Extract the [X, Y] coordinate from the center of the cell holding the provided text.  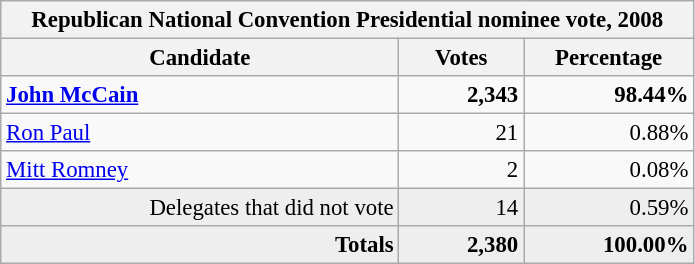
2 [462, 170]
John McCain [200, 95]
Ron Paul [200, 133]
Republican National Convention Presidential nominee vote, 2008 [348, 20]
100.00% [609, 245]
Percentage [609, 58]
14 [462, 208]
Candidate [200, 58]
0.59% [609, 208]
Delegates that did not vote [200, 208]
2,380 [462, 245]
21 [462, 133]
Votes [462, 58]
2,343 [462, 95]
0.08% [609, 170]
98.44% [609, 95]
Mitt Romney [200, 170]
0.88% [609, 133]
Totals [200, 245]
